Search for the cell housing the specified text and yield its (X, Y) center coordinate. 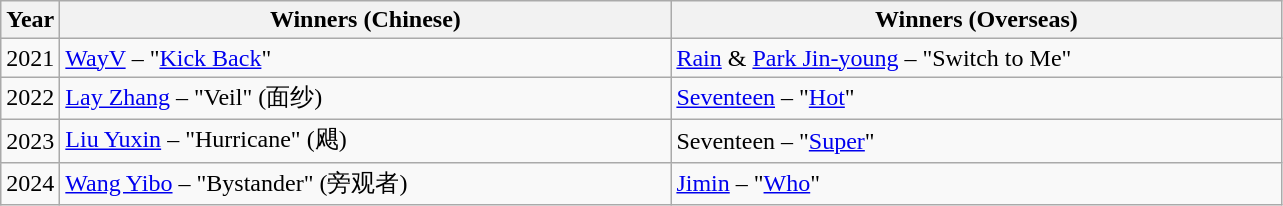
Seventeen – "Super" (976, 140)
Jimin – "Who" (976, 184)
Wang Yibo – "Bystander" (旁观者) (366, 184)
Lay Zhang – "Veil" (面纱) (366, 98)
2024 (30, 184)
Year (30, 20)
WayV – "Kick Back" (366, 58)
2021 (30, 58)
Rain & Park Jin-young – "Switch to Me" (976, 58)
Seventeen – "Hot" (976, 98)
Winners (Chinese) (366, 20)
2023 (30, 140)
Winners (Overseas) (976, 20)
Liu Yuxin – "Hurricane" (飓) (366, 140)
2022 (30, 98)
